Extract the [X, Y] coordinate from the center of the cell holding the provided text.  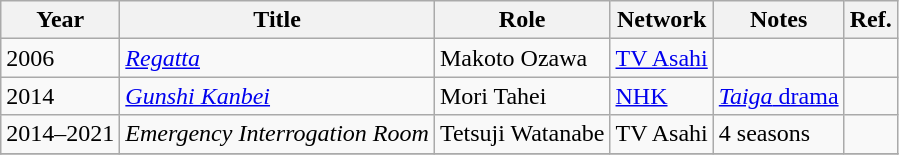
Makoto Ozawa [522, 58]
Title [278, 20]
4 seasons [778, 134]
Ref. [870, 20]
2006 [60, 58]
Year [60, 20]
Role [522, 20]
Notes [778, 20]
Tetsuji Watanabe [522, 134]
2014–2021 [60, 134]
Taiga drama [778, 96]
Mori Tahei [522, 96]
Emergency Interrogation Room [278, 134]
NHK [662, 96]
2014 [60, 96]
Regatta [278, 58]
Gunshi Kanbei [278, 96]
Network [662, 20]
